From the cell containing the given text, extract its center point as [X, Y] coordinate. 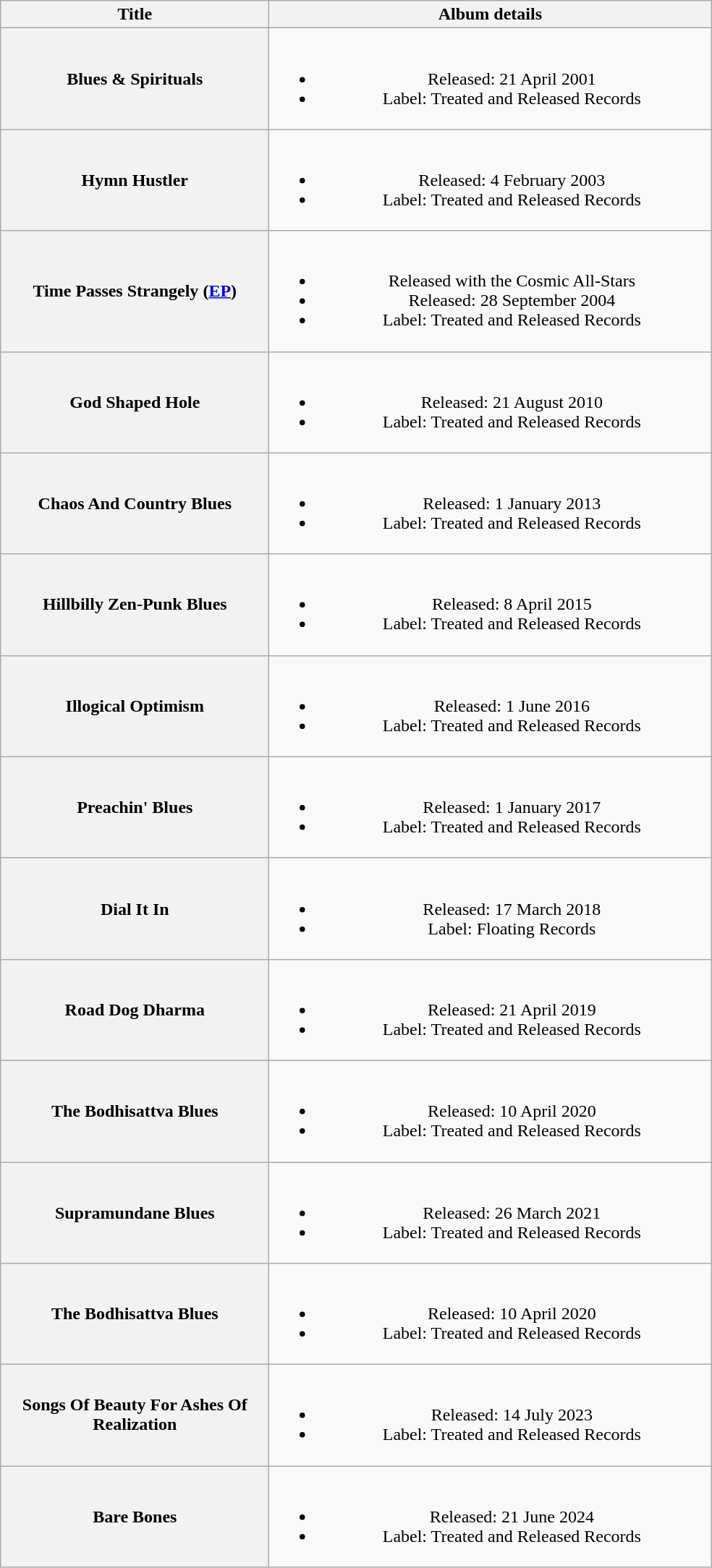
Hymn Hustler [135, 180]
Illogical Optimism [135, 706]
Songs Of Beauty For Ashes Of Realization [135, 1415]
Bare Bones [135, 1517]
Hillbilly Zen-Punk Blues [135, 605]
Chaos And Country Blues [135, 503]
God Shaped Hole [135, 402]
Released: 21 April 2019Label: Treated and Released Records [491, 1010]
Album details [491, 14]
Released: 14 July 2023Label: Treated and Released Records [491, 1415]
Supramundane Blues [135, 1212]
Blues & Spirituals [135, 79]
Released: 21 June 2024Label: Treated and Released Records [491, 1517]
Released: 21 August 2010Label: Treated and Released Records [491, 402]
Released: 4 February 2003Label: Treated and Released Records [491, 180]
Time Passes Strangely (EP) [135, 291]
Released: 1 January 2013Label: Treated and Released Records [491, 503]
Released: 8 April 2015Label: Treated and Released Records [491, 605]
Released with the Cosmic All-StarsReleased: 28 September 2004Label: Treated and Released Records [491, 291]
Road Dog Dharma [135, 1010]
Released: 21 April 2001Label: Treated and Released Records [491, 79]
Released: 1 January 2017Label: Treated and Released Records [491, 807]
Released: 26 March 2021Label: Treated and Released Records [491, 1212]
Dial It In [135, 908]
Released: 17 March 2018Label: Floating Records [491, 908]
Released: 1 June 2016Label: Treated and Released Records [491, 706]
Preachin' Blues [135, 807]
Title [135, 14]
